Pinpoint the cell where the given text exists, returning its [X, Y] midpoint coordinate. 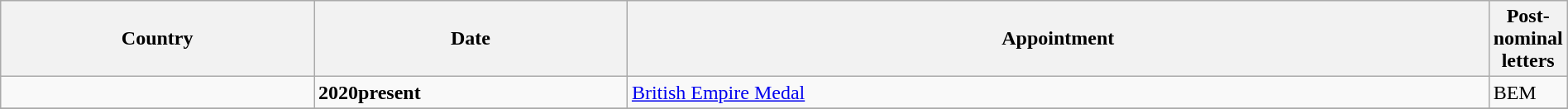
Country [157, 39]
Appointment [1058, 39]
British Empire Medal [1058, 92]
Date [471, 39]
Post-nominal letters [1528, 39]
BEM [1528, 92]
2020present [471, 92]
